Return [x, y] of the center of cell containing provided text 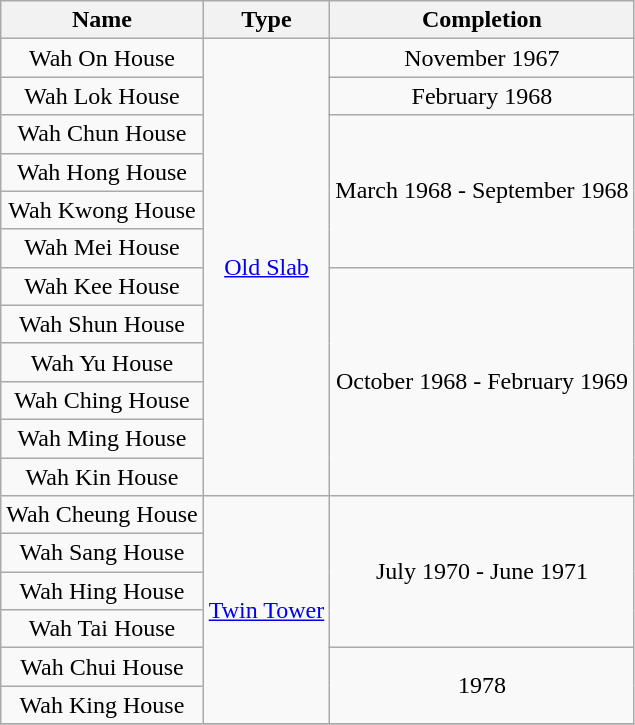
February 1968 [482, 96]
Wah Kwong House [102, 210]
Name [102, 20]
Wah Lok House [102, 96]
November 1967 [482, 58]
March 1968 - September 1968 [482, 191]
Wah Yu House [102, 362]
Old Slab [266, 268]
Wah King House [102, 705]
Wah Tai House [102, 629]
1978 [482, 686]
July 1970 - June 1971 [482, 572]
Wah Kee House [102, 286]
Type [266, 20]
Wah Hong House [102, 172]
Wah Sang House [102, 553]
Completion [482, 20]
Wah Shun House [102, 324]
Twin Tower [266, 610]
Wah Kin House [102, 477]
Wah On House [102, 58]
Wah Hing House [102, 591]
Wah Chui House [102, 667]
Wah Ming House [102, 438]
Wah Cheung House [102, 515]
Wah Chun House [102, 134]
October 1968 - February 1969 [482, 381]
Wah Ching House [102, 400]
Wah Mei House [102, 248]
